Provide the (X, Y) coordinate of the cell's center where the given text is located.  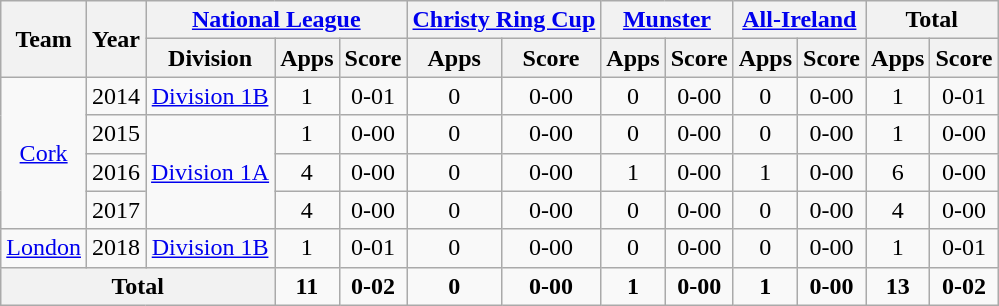
2016 (116, 172)
National League (276, 20)
Team (44, 39)
London (44, 248)
Munster (667, 20)
All-Ireland (799, 20)
2015 (116, 134)
Christy Ring Cup (504, 20)
2014 (116, 96)
2017 (116, 210)
Division 1A (210, 172)
2018 (116, 248)
6 (898, 172)
Year (116, 39)
11 (307, 286)
13 (898, 286)
Cork (44, 153)
Division (210, 58)
